Extract the (X, Y) coordinate from the center of the cell holding the provided text.  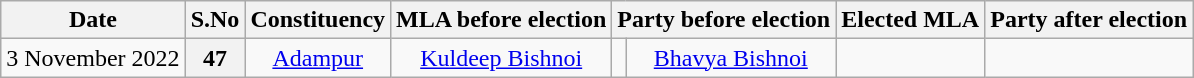
MLA before election (502, 20)
Elected MLA (910, 20)
Kuldeep Bishnoi (502, 58)
Constituency (318, 20)
3 November 2022 (93, 58)
S.No (215, 20)
47 (215, 58)
Bhavya Bishnoi (731, 58)
Date (93, 20)
Party after election (1089, 20)
Adampur (318, 58)
Party before election (724, 20)
